Capture the cell that displays the provided text and extract its (X, Y) central coordinate. 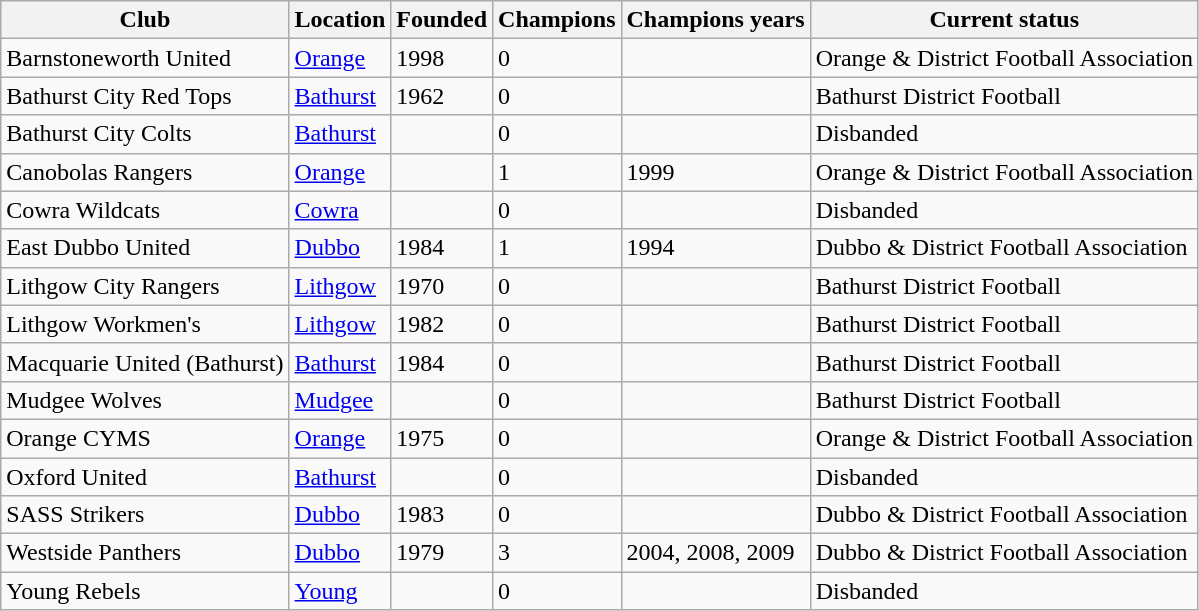
Orange CYMS (145, 438)
Current status (1004, 20)
SASS Strikers (145, 515)
Champions years (716, 20)
Oxford United (145, 477)
2004, 2008, 2009 (716, 553)
Lithgow Workmen's (145, 324)
Mudgee Wolves (145, 400)
Bathurst City Red Tops (145, 96)
Cowra Wildcats (145, 210)
Founded (442, 20)
Club (145, 20)
Macquarie United (Bathurst) (145, 362)
Canobolas Rangers (145, 172)
Barnstoneworth United (145, 58)
1979 (442, 553)
1983 (442, 515)
1975 (442, 438)
East Dubbo United (145, 248)
Bathurst City Colts (145, 134)
Young (340, 591)
1982 (442, 324)
1999 (716, 172)
Young Rebels (145, 591)
Champions (557, 20)
Westside Panthers (145, 553)
1970 (442, 286)
Cowra (340, 210)
Mudgee (340, 400)
1994 (716, 248)
Location (340, 20)
1962 (442, 96)
1998 (442, 58)
3 (557, 553)
Lithgow City Rangers (145, 286)
